From the cell containing the given text, extract its center point as (X, Y) coordinate. 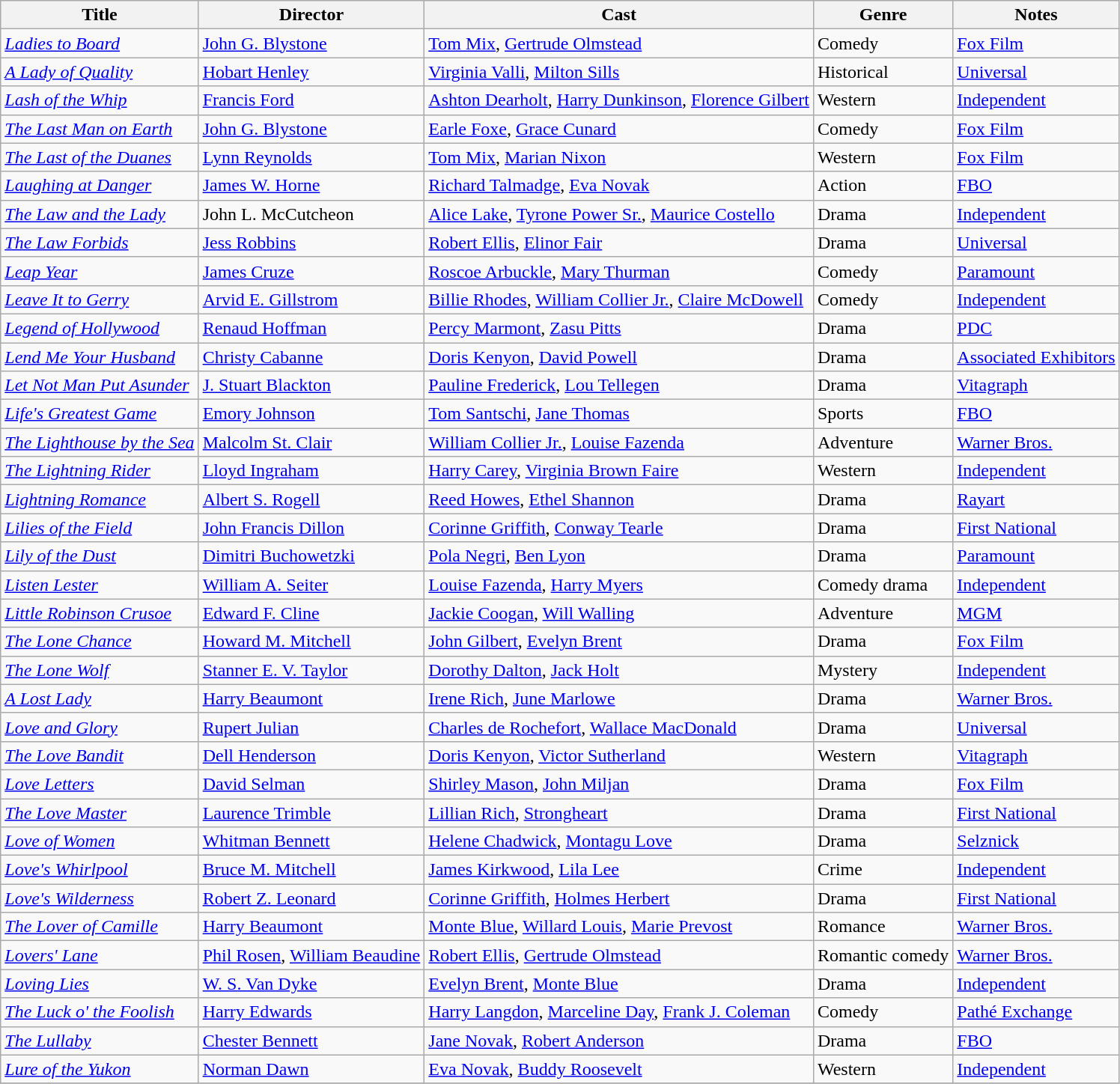
Listen Lester (100, 585)
Jess Robbins (311, 243)
Harry Carey, Virginia Brown Faire (619, 471)
The Lightning Rider (100, 471)
Comedy drama (883, 585)
Shirley Mason, John Miljan (619, 784)
The Lullaby (100, 1041)
Historical (883, 72)
Associated Exhibitors (1036, 357)
Sports (883, 414)
Virginia Valli, Milton Sills (619, 72)
Lillian Rich, Strongheart (619, 812)
Malcolm St. Clair (311, 442)
Christy Cabanne (311, 357)
Dorothy Dalton, Jack Holt (619, 670)
Roscoe Arbuckle, Mary Thurman (619, 271)
Loving Lies (100, 984)
Percy Marmont, Zasu Pitts (619, 328)
Love and Glory (100, 727)
Howard M. Mitchell (311, 642)
Albert S. Rogell (311, 499)
Leap Year (100, 271)
Earle Foxe, Grace Cunard (619, 129)
John Francis Dillon (311, 528)
Life's Greatest Game (100, 414)
Tom Santschi, Jane Thomas (619, 414)
Edward F. Cline (311, 613)
The Last of the Duanes (100, 157)
Richard Talmadge, Eva Novak (619, 186)
Dimitri Buchowetzki (311, 556)
Dell Henderson (311, 755)
Alice Lake, Tyrone Power Sr., Maurice Costello (619, 214)
The Lone Chance (100, 642)
James Cruze (311, 271)
Legend of Hollywood (100, 328)
PDC (1036, 328)
MGM (1036, 613)
W. S. Van Dyke (311, 984)
Laughing at Danger (100, 186)
Selznick (1036, 841)
Lovers' Lane (100, 955)
Robert Ellis, Gertrude Olmstead (619, 955)
Charles de Rochefort, Wallace MacDonald (619, 727)
Lilies of the Field (100, 528)
Arvid E. Gillstrom (311, 299)
The Law Forbids (100, 243)
Harry Edwards (311, 1012)
Lloyd Ingraham (311, 471)
Love of Women (100, 841)
Norman Dawn (311, 1069)
Doris Kenyon, David Powell (619, 357)
Corinne Griffith, Conway Tearle (619, 528)
Love's Wilderness (100, 898)
Tom Mix, Marian Nixon (619, 157)
David Selman (311, 784)
Emory Johnson (311, 414)
Romantic comedy (883, 955)
Laurence Trimble (311, 812)
Love Letters (100, 784)
Whitman Bennett (311, 841)
Stanner E. V. Taylor (311, 670)
Crime (883, 870)
Love's Whirlpool (100, 870)
Lure of the Yukon (100, 1069)
John Gilbert, Evelyn Brent (619, 642)
James W. Horne (311, 186)
James Kirkwood, Lila Lee (619, 870)
The Luck o' the Foolish (100, 1012)
Evelyn Brent, Monte Blue (619, 984)
Francis Ford (311, 100)
Harry Langdon, Marceline Day, Frank J. Coleman (619, 1012)
Lightning Romance (100, 499)
Tom Mix, Gertrude Olmstead (619, 43)
Chester Bennett (311, 1041)
Corinne Griffith, Holmes Herbert (619, 898)
Title (100, 15)
Lily of the Dust (100, 556)
Bruce M. Mitchell (311, 870)
Rupert Julian (311, 727)
Monte Blue, Willard Louis, Marie Prevost (619, 927)
Lynn Reynolds (311, 157)
Romance (883, 927)
Notes (1036, 15)
John L. McCutcheon (311, 214)
The Lover of Camille (100, 927)
Action (883, 186)
William Collier Jr., Louise Fazenda (619, 442)
The Lighthouse by the Sea (100, 442)
Pauline Frederick, Lou Tellegen (619, 386)
Jackie Coogan, Will Walling (619, 613)
Little Robinson Crusoe (100, 613)
Reed Howes, Ethel Shannon (619, 499)
Eva Novak, Buddy Roosevelt (619, 1069)
Mystery (883, 670)
The Law and the Lady (100, 214)
Irene Rich, June Marlowe (619, 698)
A Lady of Quality (100, 72)
The Lone Wolf (100, 670)
William A. Seiter (311, 585)
Lend Me Your Husband (100, 357)
Pola Negri, Ben Lyon (619, 556)
Doris Kenyon, Victor Sutherland (619, 755)
Ashton Dearholt, Harry Dunkinson, Florence Gilbert (619, 100)
Louise Fazenda, Harry Myers (619, 585)
Billie Rhodes, William Collier Jr., Claire McDowell (619, 299)
The Love Master (100, 812)
Lash of the Whip (100, 100)
Robert Z. Leonard (311, 898)
The Last Man on Earth (100, 129)
Let Not Man Put Asunder (100, 386)
Cast (619, 15)
A Lost Lady (100, 698)
Jane Novak, Robert Anderson (619, 1041)
Ladies to Board (100, 43)
Phil Rosen, William Beaudine (311, 955)
Director (311, 15)
Renaud Hoffman (311, 328)
The Love Bandit (100, 755)
J. Stuart Blackton (311, 386)
Hobart Henley (311, 72)
Pathé Exchange (1036, 1012)
Genre (883, 15)
Rayart (1036, 499)
Leave It to Gerry (100, 299)
Robert Ellis, Elinor Fair (619, 243)
Helene Chadwick, Montagu Love (619, 841)
